From the cell containing the given text, extract its center point as [x, y] coordinate. 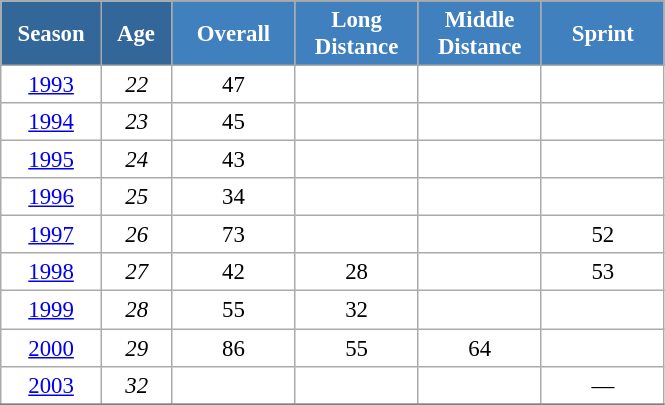
— [602, 385]
Season [52, 34]
Overall [234, 34]
25 [136, 197]
52 [602, 235]
1995 [52, 160]
26 [136, 235]
73 [234, 235]
34 [234, 197]
1998 [52, 273]
24 [136, 160]
1996 [52, 197]
27 [136, 273]
23 [136, 122]
29 [136, 348]
1994 [52, 122]
2003 [52, 385]
42 [234, 273]
53 [602, 273]
45 [234, 122]
Middle Distance [480, 34]
Long Distance [356, 34]
1997 [52, 235]
1993 [52, 85]
86 [234, 348]
64 [480, 348]
47 [234, 85]
1999 [52, 310]
Sprint [602, 34]
2000 [52, 348]
Age [136, 34]
43 [234, 160]
22 [136, 85]
